Detect which cell encompasses the target text, then output its [X, Y] center coordinate. 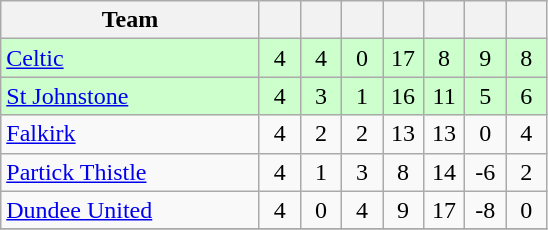
Partick Thistle [130, 172]
Dundee United [130, 210]
St Johnstone [130, 96]
5 [486, 96]
-8 [486, 210]
-6 [486, 172]
16 [402, 96]
14 [444, 172]
11 [444, 96]
6 [526, 96]
Team [130, 20]
Celtic [130, 58]
Falkirk [130, 134]
